Provide the [X, Y] coordinate of the cell's center where the given text is located.  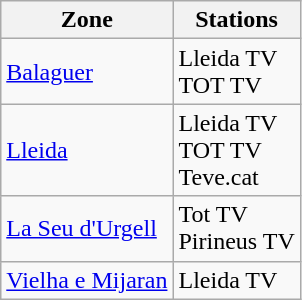
Vielha e Mijaran [87, 280]
Lleida TVTOT TVTeve.cat [236, 150]
Lleida TVTOT TV [236, 72]
Balaguer [87, 72]
Lleida [87, 150]
La Seu d'Urgell [87, 228]
Zone [87, 20]
Stations [236, 20]
Lleida TV [236, 280]
Tot TVPirineus TV [236, 228]
